Output the (X, Y) coordinate of the center of the cell containing the given text.  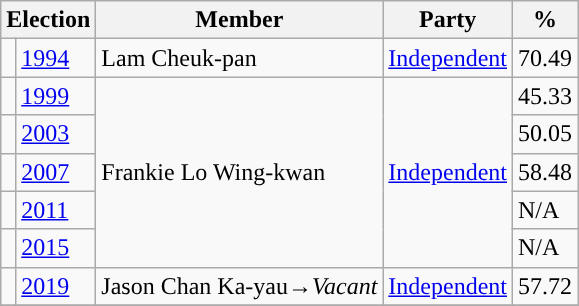
45.33 (546, 96)
1999 (56, 96)
Member (240, 20)
58.48 (546, 172)
% (546, 20)
Party (448, 20)
57.72 (546, 286)
2011 (56, 210)
70.49 (546, 58)
2003 (56, 134)
1994 (56, 58)
Jason Chan Ka-yau→Vacant (240, 286)
Lam Cheuk-pan (240, 58)
Election (48, 20)
2019 (56, 286)
Frankie Lo Wing-kwan (240, 172)
50.05 (546, 134)
2015 (56, 248)
2007 (56, 172)
